Pinpoint the cell where the given text exists, returning its [X, Y] midpoint coordinate. 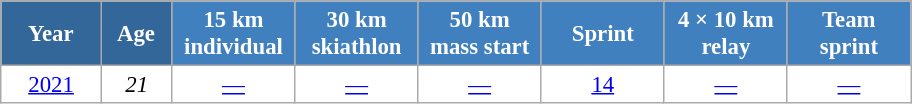
50 km mass start [480, 34]
Team sprint [848, 34]
21 [136, 85]
Sprint [602, 34]
Age [136, 34]
4 × 10 km relay [726, 34]
14 [602, 85]
2021 [52, 85]
15 km individual [234, 34]
Year [52, 34]
30 km skiathlon [356, 34]
